Return the (X, Y) coordinate for the center point of the cell that contains the specified text.  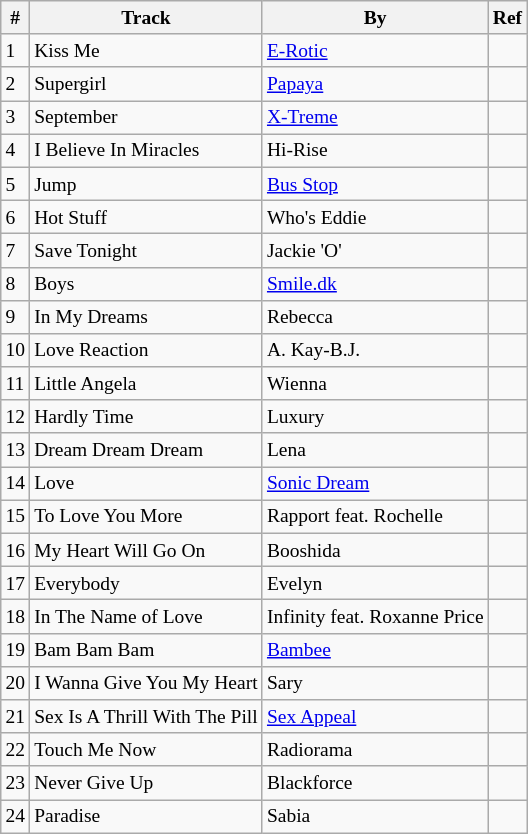
# (16, 18)
Hardly Time (146, 416)
Sary (375, 682)
In The Name of Love (146, 616)
Bambee (375, 650)
23 (16, 782)
Love Reaction (146, 350)
Luxury (375, 416)
Kiss Me (146, 50)
Infinity feat. Roxanne Price (375, 616)
Wienna (375, 384)
Little Angela (146, 384)
Evelyn (375, 584)
Who's Eddie (375, 216)
Ref (508, 18)
Hot Stuff (146, 216)
Sonic Dream (375, 484)
In My Dreams (146, 316)
2 (16, 84)
Sex Appeal (375, 716)
Jackie 'O' (375, 250)
September (146, 118)
Paradise (146, 816)
Touch Me Now (146, 750)
X-Treme (375, 118)
Lena (375, 450)
12 (16, 416)
Dream Dream Dream (146, 450)
13 (16, 450)
Rapport feat. Rochelle (375, 516)
Bam Bam Bam (146, 650)
10 (16, 350)
Blackforce (375, 782)
Bus Stop (375, 184)
Save Tonight (146, 250)
19 (16, 650)
Sabia (375, 816)
5 (16, 184)
16 (16, 550)
24 (16, 816)
To Love You More (146, 516)
Hi-Rise (375, 150)
3 (16, 118)
21 (16, 716)
My Heart Will Go On (146, 550)
14 (16, 484)
9 (16, 316)
4 (16, 150)
22 (16, 750)
11 (16, 384)
Boys (146, 284)
17 (16, 584)
15 (16, 516)
Everybody (146, 584)
Booshida (375, 550)
Supergirl (146, 84)
1 (16, 50)
8 (16, 284)
20 (16, 682)
Sex Is A Thrill With The Pill (146, 716)
I Believe In Miracles (146, 150)
Smile.dk (375, 284)
Jump (146, 184)
Track (146, 18)
Love (146, 484)
Rebecca (375, 316)
Radiorama (375, 750)
6 (16, 216)
E-Rotic (375, 50)
7 (16, 250)
Never Give Up (146, 782)
Papaya (375, 84)
I Wanna Give You My Heart (146, 682)
By (375, 18)
A. Kay-B.J. (375, 350)
18 (16, 616)
